Return (x, y) of the center of cell containing provided text 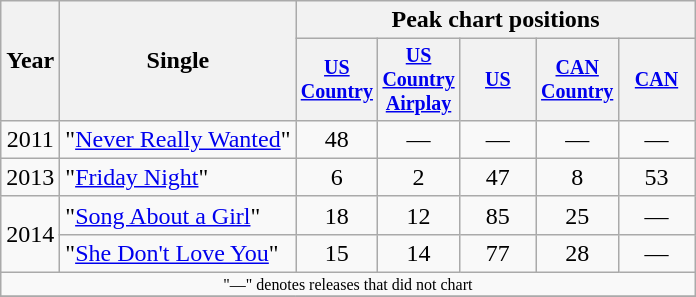
US (498, 80)
48 (337, 139)
12 (419, 215)
77 (498, 253)
CAN Country (577, 80)
2011 (30, 139)
25 (577, 215)
"Friday Night" (178, 177)
15 (337, 253)
8 (577, 177)
18 (337, 215)
US Country (337, 80)
"Never Really Wanted" (178, 139)
"Song About a Girl" (178, 215)
2014 (30, 234)
2013 (30, 177)
"She Don't Love You" (178, 253)
85 (498, 215)
"—" denotes releases that did not chart (348, 285)
Year (30, 61)
CAN (656, 80)
Single (178, 61)
28 (577, 253)
6 (337, 177)
US Country Airplay (419, 80)
Peak chart positions (496, 20)
53 (656, 177)
2 (419, 177)
14 (419, 253)
47 (498, 177)
